Output the [X, Y] coordinate of the center of the cell containing the given text.  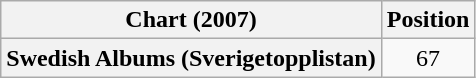
Swedish Albums (Sverigetopplistan) [191, 58]
67 [428, 58]
Chart (2007) [191, 20]
Position [428, 20]
